Capture the cell that displays the provided text and extract its [X, Y] central coordinate. 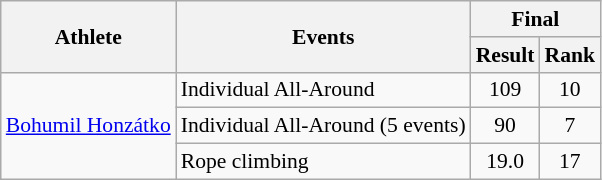
Final [536, 19]
Bohumil Honzátko [88, 126]
109 [506, 90]
Rope climbing [324, 162]
Result [506, 55]
Events [324, 36]
19.0 [506, 162]
90 [506, 126]
Rank [570, 55]
Individual All-Around [324, 90]
17 [570, 162]
7 [570, 126]
Individual All-Around (5 events) [324, 126]
Athlete [88, 36]
10 [570, 90]
